Find where the given text appears and provide that cell's center as (x, y) coordinate. 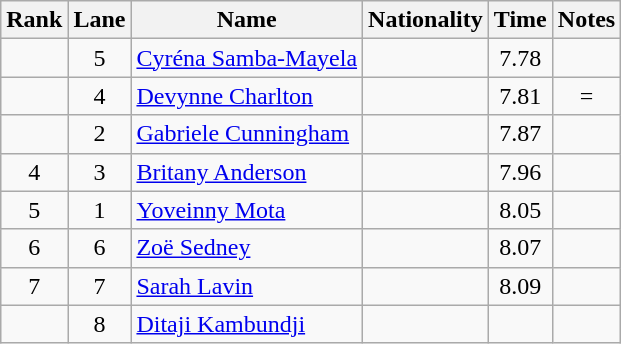
8.09 (520, 286)
7.78 (520, 58)
2 (100, 134)
Nationality (426, 20)
3 (100, 172)
Gabriele Cunningham (247, 134)
1 (100, 210)
= (586, 96)
Zoë Sedney (247, 248)
Name (247, 20)
Cyréna Samba-Mayela (247, 58)
Lane (100, 20)
Sarah Lavin (247, 286)
7.81 (520, 96)
Ditaji Kambundji (247, 324)
Devynne Charlton (247, 96)
8.07 (520, 248)
7.87 (520, 134)
8.05 (520, 210)
Time (520, 20)
Britany Anderson (247, 172)
Yoveinny Mota (247, 210)
7.96 (520, 172)
Rank (34, 20)
8 (100, 324)
Notes (586, 20)
